Capture the cell that displays the provided text and extract its [X, Y] central coordinate. 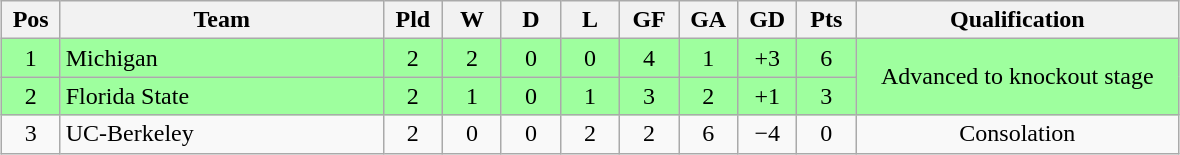
W [472, 20]
+3 [768, 58]
Florida State [222, 96]
GF [650, 20]
+1 [768, 96]
Pts [826, 20]
Michigan [222, 58]
GD [768, 20]
UC-Berkeley [222, 134]
−4 [768, 134]
D [530, 20]
L [590, 20]
Pld [412, 20]
4 [650, 58]
GA [708, 20]
Consolation [1018, 134]
Pos [30, 20]
Advanced to knockout stage [1018, 77]
Team [222, 20]
Qualification [1018, 20]
